From the cell containing the given text, extract its center point as (X, Y) coordinate. 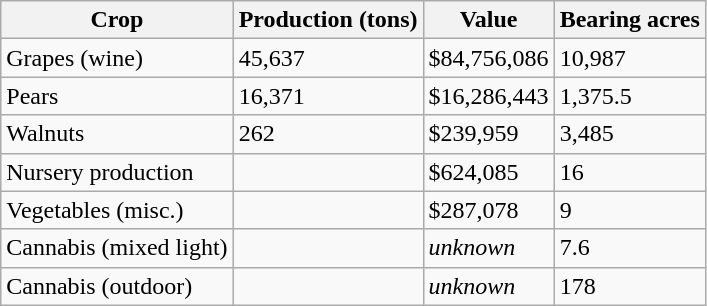
45,637 (328, 58)
$16,286,443 (488, 96)
9 (630, 210)
Nursery production (117, 172)
Production (tons) (328, 20)
16,371 (328, 96)
178 (630, 286)
Grapes (wine) (117, 58)
10,987 (630, 58)
Cannabis (mixed light) (117, 248)
Cannabis (outdoor) (117, 286)
1,375.5 (630, 96)
Vegetables (misc.) (117, 210)
$287,078 (488, 210)
Walnuts (117, 134)
Bearing acres (630, 20)
$84,756,086 (488, 58)
Pears (117, 96)
Value (488, 20)
7.6 (630, 248)
Crop (117, 20)
16 (630, 172)
262 (328, 134)
3,485 (630, 134)
$239,959 (488, 134)
$624,085 (488, 172)
